Find where the given text appears and provide that cell's center as [X, Y] coordinate. 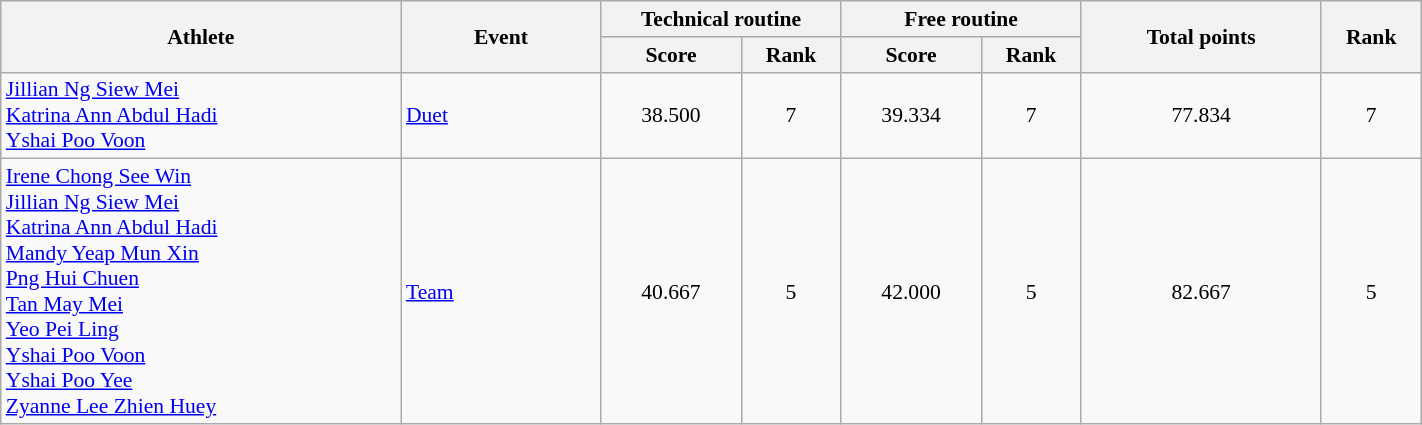
Jillian Ng Siew MeiKatrina Ann Abdul HadiYshai Poo Voon [201, 116]
Duet [501, 116]
Technical routine [721, 19]
Team [501, 292]
38.500 [671, 116]
Event [501, 36]
Free routine [961, 19]
42.000 [911, 292]
Athlete [201, 36]
77.834 [1201, 116]
40.667 [671, 292]
39.334 [911, 116]
Total points [1201, 36]
82.667 [1201, 292]
